Identify which cell holds the provided text, then report its [X, Y] central coordinate. 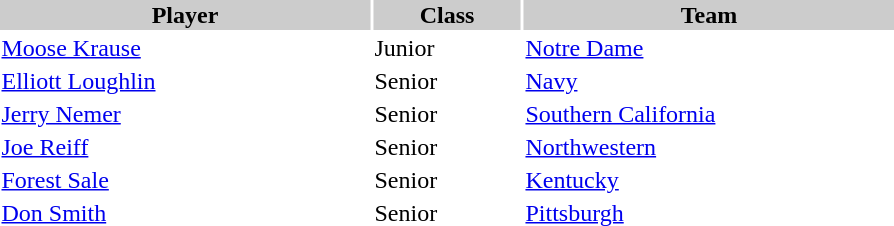
Jerry Nemer [185, 114]
Player [185, 15]
Moose Krause [185, 48]
Team [709, 15]
Navy [709, 81]
Joe Reiff [185, 147]
Northwestern [709, 147]
Notre Dame [709, 48]
Elliott Loughlin [185, 81]
Kentucky [709, 180]
Junior [447, 48]
Southern California [709, 114]
Class [447, 15]
Forest Sale [185, 180]
